Search for the cell housing the specified text and yield its [X, Y] center coordinate. 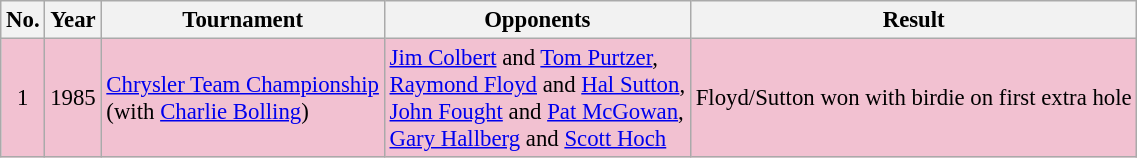
Chrysler Team Championship(with Charlie Bolling) [242, 98]
Floyd/Sutton won with birdie on first extra hole [914, 98]
1985 [73, 98]
Year [73, 20]
Tournament [242, 20]
Result [914, 20]
Jim Colbert and Tom Purtzer, Raymond Floyd and Hal Sutton, John Fought and Pat McGowan, Gary Hallberg and Scott Hoch [537, 98]
1 [23, 98]
Opponents [537, 20]
No. [23, 20]
